From the cell containing the given text, extract its center point as (x, y) coordinate. 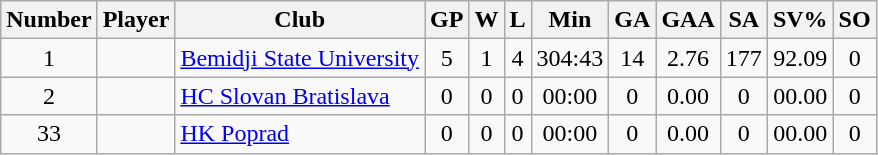
2.76 (688, 58)
Min (570, 20)
HK Poprad (300, 134)
5 (447, 58)
SA (744, 20)
Club (300, 20)
GP (447, 20)
2 (49, 96)
Player (136, 20)
Number (49, 20)
Bemidji State University (300, 58)
14 (632, 58)
SV% (800, 20)
4 (518, 58)
177 (744, 58)
33 (49, 134)
92.09 (800, 58)
SO (854, 20)
HC Slovan Bratislava (300, 96)
L (518, 20)
GAA (688, 20)
304:43 (570, 58)
GA (632, 20)
W (486, 20)
